Determine the [x, y] coordinate at the center of the cell enclosing the given text.  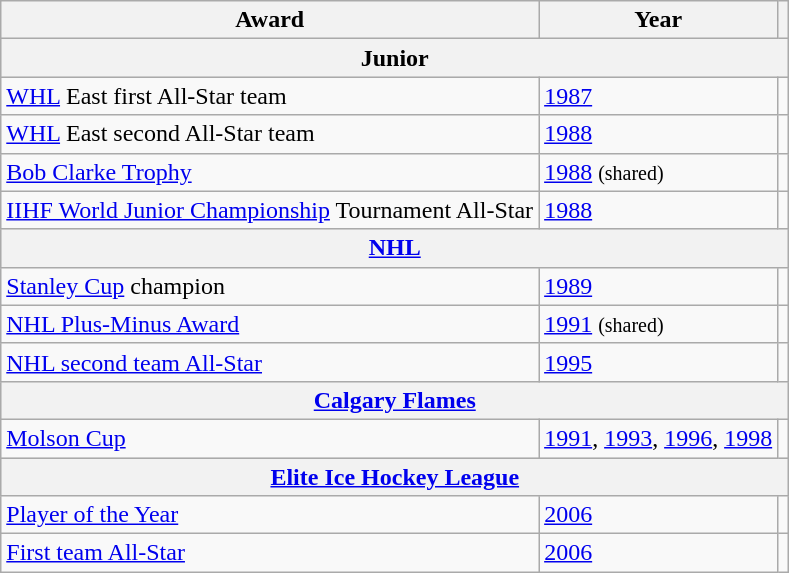
IIHF World Junior Championship Tournament All-Star [270, 210]
1987 [658, 96]
NHL second team All-Star [270, 362]
NHL Plus-Minus Award [270, 324]
Calgary Flames [395, 400]
1989 [658, 286]
1991, 1993, 1996, 1998 [658, 438]
Bob Clarke Trophy [270, 172]
WHL East first All-Star team [270, 96]
Stanley Cup champion [270, 286]
1988 (shared) [658, 172]
Player of the Year [270, 515]
Award [270, 20]
First team All-Star [270, 553]
NHL [395, 248]
WHL East second All-Star team [270, 134]
Elite Ice Hockey League [395, 477]
1991 (shared) [658, 324]
1995 [658, 362]
Junior [395, 58]
Molson Cup [270, 438]
Year [658, 20]
